Determine the (x, y) coordinate at the center of the cell enclosing the given text.  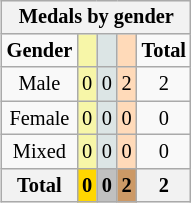
Female (40, 118)
Gender (40, 51)
Medals by gender (96, 17)
Mixed (40, 152)
Male (40, 84)
